Pinpoint the cell where the given text exists, returning its [X, Y] midpoint coordinate. 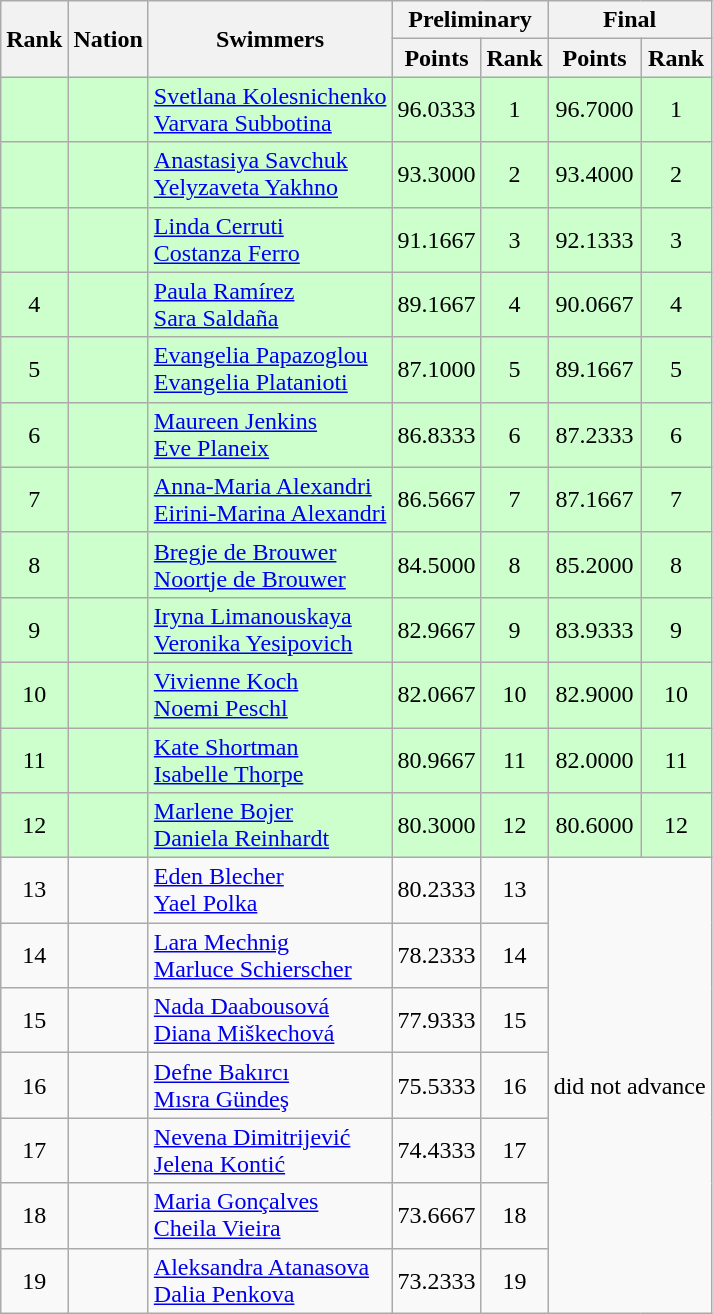
86.8333 [436, 434]
Nada DaabousováDiana Miškechová [270, 1020]
87.1667 [594, 500]
80.3000 [436, 826]
96.0333 [436, 110]
Kate ShortmanIsabelle Thorpe [270, 760]
77.9333 [436, 1020]
Marlene BojerDaniela Reinhardt [270, 826]
73.2333 [436, 1280]
82.0000 [594, 760]
Maria GonçalvesCheila Vieira [270, 1216]
80.2333 [436, 890]
85.2000 [594, 564]
74.4333 [436, 1150]
Final [630, 20]
Aleksandra AtanasovaDalia Penkova [270, 1280]
Evangelia PapazoglouEvangelia Platanioti [270, 370]
Preliminary [470, 20]
86.5667 [436, 500]
did not advance [630, 1086]
84.5000 [436, 564]
Nevena DimitrijevićJelena Kontić [270, 1150]
Eden BlecherYael Polka [270, 890]
Paula RamírezSara Saldaña [270, 304]
Svetlana KolesnichenkoVarvara Subbotina [270, 110]
82.0667 [436, 694]
Nation [108, 39]
96.7000 [594, 110]
80.6000 [594, 826]
Defne BakırcıMısra Gündeş [270, 1086]
Anna-Maria AlexandriEirini-Marina Alexandri [270, 500]
82.9667 [436, 630]
Maureen JenkinsEve Planeix [270, 434]
Iryna LimanouskayaVeronika Yesipovich [270, 630]
93.4000 [594, 174]
82.9000 [594, 694]
78.2333 [436, 956]
Lara MechnigMarluce Schierscher [270, 956]
87.1000 [436, 370]
92.1333 [594, 240]
Bregje de BrouwerNoortje de Brouwer [270, 564]
Swimmers [270, 39]
Vivienne KochNoemi Peschl [270, 694]
93.3000 [436, 174]
87.2333 [594, 434]
Anastasiya SavchukYelyzaveta Yakhno [270, 174]
73.6667 [436, 1216]
Linda CerrutiCostanza Ferro [270, 240]
75.5333 [436, 1086]
83.9333 [594, 630]
90.0667 [594, 304]
80.9667 [436, 760]
91.1667 [436, 240]
